Search for the cell housing the specified text and yield its [x, y] center coordinate. 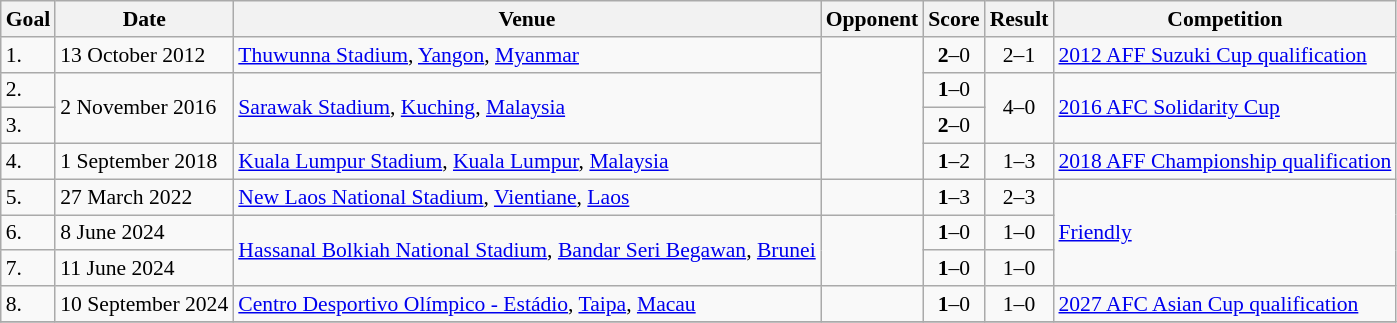
6. [28, 233]
2027 AFC Asian Cup qualification [1224, 304]
Friendly [1224, 232]
27 March 2022 [144, 197]
2018 AFF Championship qualification [1224, 162]
Kuala Lumpur Stadium, Kuala Lumpur, Malaysia [526, 162]
8. [28, 304]
2–3 [1020, 197]
13 October 2012 [144, 55]
1–2 [954, 162]
8 June 2024 [144, 233]
Venue [526, 19]
New Laos National Stadium, Vientiane, Laos [526, 197]
4. [28, 162]
2–1 [1020, 55]
Goal [28, 19]
Centro Desportivo Olímpico - Estádio, Taipa, Macau [526, 304]
2012 AFF Suzuki Cup qualification [1224, 55]
2 November 2016 [144, 108]
Result [1020, 19]
Competition [1224, 19]
Opponent [872, 19]
1. [28, 55]
4–0 [1020, 108]
11 June 2024 [144, 269]
7. [28, 269]
Date [144, 19]
Thuwunna Stadium, Yangon, Myanmar [526, 55]
Sarawak Stadium, Kuching, Malaysia [526, 108]
5. [28, 197]
1 September 2018 [144, 162]
2016 AFC Solidarity Cup [1224, 108]
Score [954, 19]
Hassanal Bolkiah National Stadium, Bandar Seri Begawan, Brunei [526, 250]
3. [28, 126]
2. [28, 90]
10 September 2024 [144, 304]
